Capture the cell that displays the provided text and extract its (x, y) central coordinate. 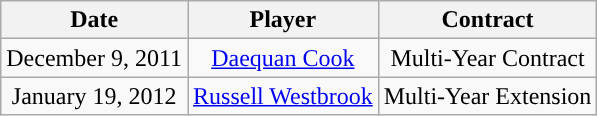
Multi-Year Contract (488, 58)
January 19, 2012 (94, 96)
Russell Westbrook (284, 96)
Date (94, 20)
Daequan Cook (284, 58)
Contract (488, 20)
December 9, 2011 (94, 58)
Multi-Year Extension (488, 96)
Player (284, 20)
